Detect which cell encompasses the target text, then output its (X, Y) center coordinate. 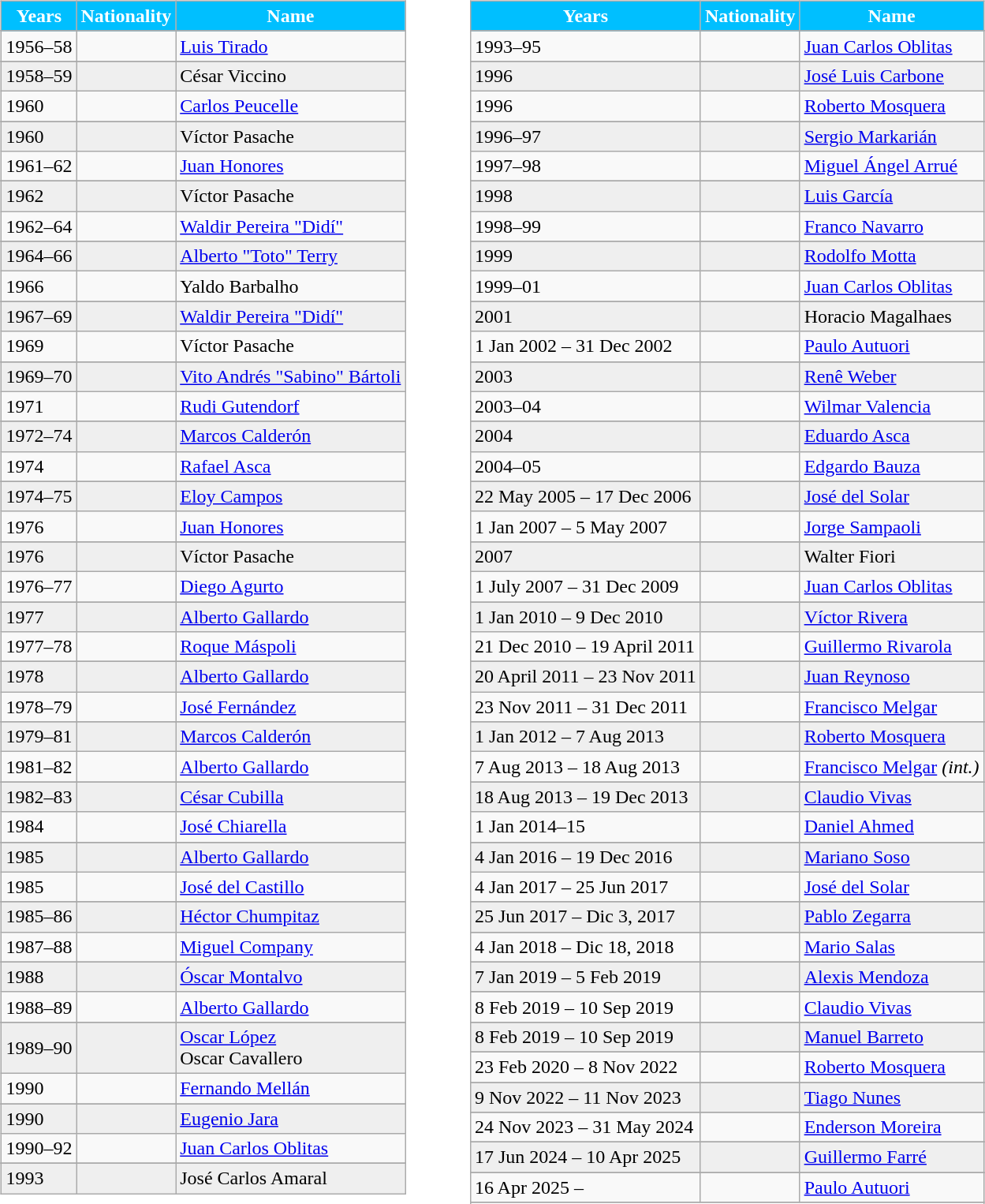
Eloy Campos (290, 496)
1981–82 (39, 767)
Víctor Rivera (891, 616)
Rafael Asca (290, 466)
1979–81 (39, 737)
20 April 2011 – 23 Nov 2011 (585, 677)
Francisco Melgar (int.) (891, 767)
Walter Fiori (891, 556)
1996–97 (585, 136)
2004 (585, 436)
Alexis Mendoza (891, 977)
1966 (39, 286)
7 Aug 2013 – 18 Aug 2013 (585, 767)
Luis García (891, 196)
25 Jun 2017 – Dic 3, 2017 (585, 917)
1962 (39, 196)
1978–79 (39, 707)
1 Jan 2014–15 (585, 827)
18 Aug 2013 – 19 Dec 2013 (585, 797)
1969–70 (39, 376)
César Viccino (290, 76)
2007 (585, 556)
7 Jan 2019 – 5 Feb 2019 (585, 977)
2004–05 (585, 466)
Guillermo Farré (891, 1157)
1961–62 (39, 166)
Roque Máspoli (290, 647)
1974 (39, 466)
Franco Navarro (891, 226)
1 Jan 2012 – 7 Aug 2013 (585, 737)
17 Jun 2024 – 10 Apr 2025 (585, 1157)
9 Nov 2022 – 11 Nov 2023 (585, 1097)
1 July 2007 – 31 Dec 2009 (585, 586)
Yaldo Barbalho (290, 286)
Wilmar Valencia (891, 406)
Oscar López Oscar Cavallero (290, 1048)
1962–64 (39, 226)
José Chiarella (290, 827)
1958–59 (39, 76)
1969 (39, 346)
Óscar Montalvo (290, 977)
Miguel Ángel Arrué (891, 166)
1982–83 (39, 797)
Fernando Mellán (290, 1088)
1977 (39, 616)
1989–90 (39, 1048)
Miguel Company (290, 947)
Mario Salas (891, 947)
1998–99 (585, 226)
Alberto "Toto" Terry (290, 256)
Daniel Ahmed (891, 827)
José Carlos Amaral (290, 1179)
1956–58 (39, 46)
21 Dec 2010 – 19 April 2011 (585, 647)
1971 (39, 406)
1985–86 (39, 917)
1 Jan 2007 – 5 May 2007 (585, 526)
1976–77 (39, 586)
1987–88 (39, 947)
Rodolfo Motta (891, 256)
Héctor Chumpitaz (290, 917)
Manuel Barreto (891, 1037)
Edgardo Bauza (891, 466)
1999 (585, 256)
1 Jan 2010 – 9 Dec 2010 (585, 616)
4 Jan 2017 – 25 Jun 2017 (585, 887)
1 Jan 2002 – 31 Dec 2002 (585, 346)
4 Jan 2018 – Dic 18, 2018 (585, 947)
24 Nov 2023 – 31 May 2024 (585, 1127)
1993–95 (585, 46)
1988–89 (39, 1007)
César Cubilla (290, 797)
23 Nov 2011 – 31 Dec 2011 (585, 707)
1990–92 (39, 1149)
1997–98 (585, 166)
Enderson Moreira (891, 1127)
1977–78 (39, 647)
22 May 2005 – 17 Dec 2006 (585, 496)
Guillermo Rivarola (891, 647)
Carlos Peucelle (290, 106)
José del Castillo (290, 887)
Diego Agurto (290, 586)
Pablo Zegarra (891, 917)
16 Apr 2025 – (585, 1187)
Eduardo Asca (891, 436)
1974–75 (39, 496)
1999–01 (585, 286)
Jorge Sampaoli (891, 526)
1978 (39, 677)
Eugenio Jara (290, 1118)
2003 (585, 376)
1998 (585, 196)
José Fernández (290, 707)
Rudi Gutendorf (290, 406)
Francisco Melgar (891, 707)
2003–04 (585, 406)
2001 (585, 316)
Luis Tirado (290, 46)
Renê Weber (891, 376)
1964–66 (39, 256)
Juan Reynoso (891, 677)
1988 (39, 977)
1967–69 (39, 316)
4 Jan 2016 – 19 Dec 2016 (585, 857)
1993 (39, 1179)
Sergio Markarián (891, 136)
23 Feb 2020 – 8 Nov 2022 (585, 1067)
Horacio Magalhaes (891, 316)
1984 (39, 827)
José Luis Carbone (891, 76)
Tiago Nunes (891, 1097)
Mariano Soso (891, 857)
1972–74 (39, 436)
Vito Andrés "Sabino" Bártoli (290, 376)
